Search for the cell housing the specified text and yield its [X, Y] center coordinate. 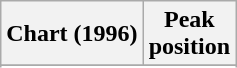
Chart (1996) [72, 34]
Peakposition [189, 34]
